Search for the cell housing the specified text and yield its (x, y) center coordinate. 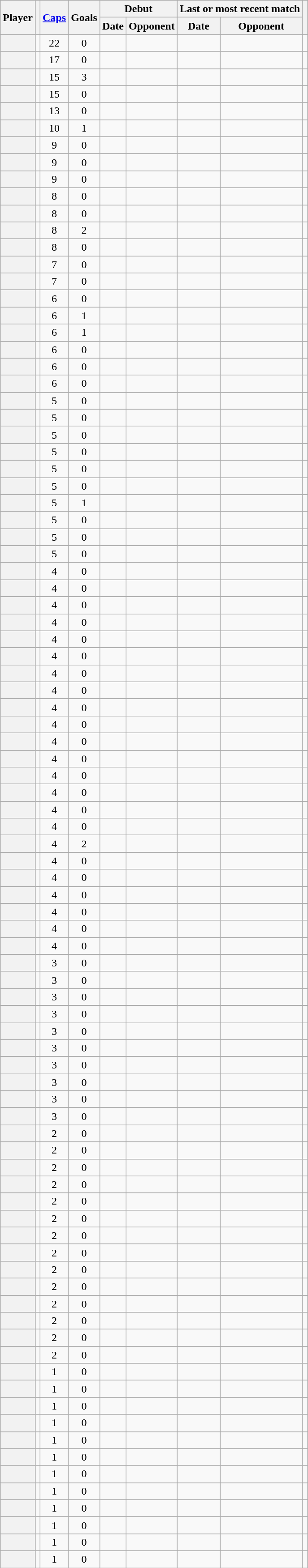
22 (55, 43)
Caps (55, 17)
Debut (138, 9)
13 (55, 111)
10 (55, 128)
Player (18, 17)
17 (55, 60)
Last or most recent match (239, 9)
Goals (84, 17)
